Return the [x, y] coordinate for the center point of the cell that contains the specified text.  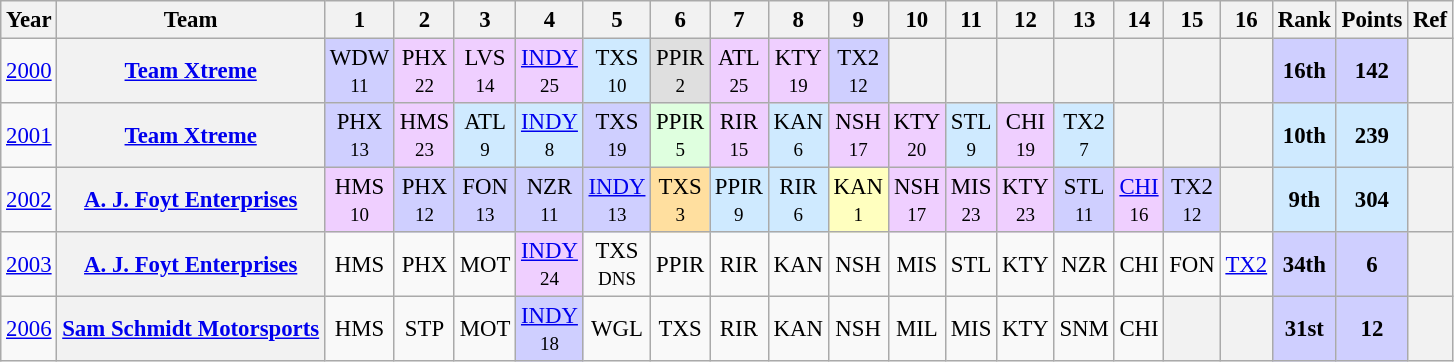
2006 [29, 330]
RIR6 [798, 200]
TXS10 [617, 72]
TXSDNS [617, 264]
STP [424, 330]
PPIR5 [680, 136]
WDW11 [359, 72]
KAN1 [858, 200]
MIS23 [972, 200]
2 [424, 20]
STL9 [972, 136]
TXS [680, 330]
WGL [617, 330]
FON13 [484, 200]
TX2 [1246, 264]
MIL [916, 330]
5 [617, 20]
INDY25 [550, 72]
13 [1084, 20]
9th [1304, 200]
8 [798, 20]
Ref [1430, 20]
4 [550, 20]
CHI19 [1026, 136]
LVS14 [484, 72]
7 [740, 20]
3 [484, 20]
Team [191, 20]
Points [1372, 20]
1 [359, 20]
SNM [1084, 330]
TXS3 [680, 200]
NZR11 [550, 200]
142 [1372, 72]
34th [1304, 264]
FON [1192, 264]
INDY18 [550, 330]
14 [1139, 20]
239 [1372, 136]
CHI16 [1139, 200]
NZR [1084, 264]
KTY19 [798, 72]
KTY20 [916, 136]
16 [1246, 20]
STL [972, 264]
ATL9 [484, 136]
16th [1304, 72]
PPIR2 [680, 72]
Sam Schmidt Motorsports [191, 330]
INDY24 [550, 264]
9 [858, 20]
HMS10 [359, 200]
TX27 [1084, 136]
PHX13 [359, 136]
2001 [29, 136]
PPIR9 [740, 200]
KAN6 [798, 136]
10th [1304, 136]
Rank [1304, 20]
INDY8 [550, 136]
10 [916, 20]
31st [1304, 330]
PHX12 [424, 200]
KTY23 [1026, 200]
PHX [424, 264]
HMS23 [424, 136]
11 [972, 20]
2002 [29, 200]
ATL25 [740, 72]
STL11 [1084, 200]
2003 [29, 264]
PPIR [680, 264]
2000 [29, 72]
PHX22 [424, 72]
INDY13 [617, 200]
304 [1372, 200]
15 [1192, 20]
TXS19 [617, 136]
RIR15 [740, 136]
Year [29, 20]
